Find where the given text appears and provide that cell's center as (X, Y) coordinate. 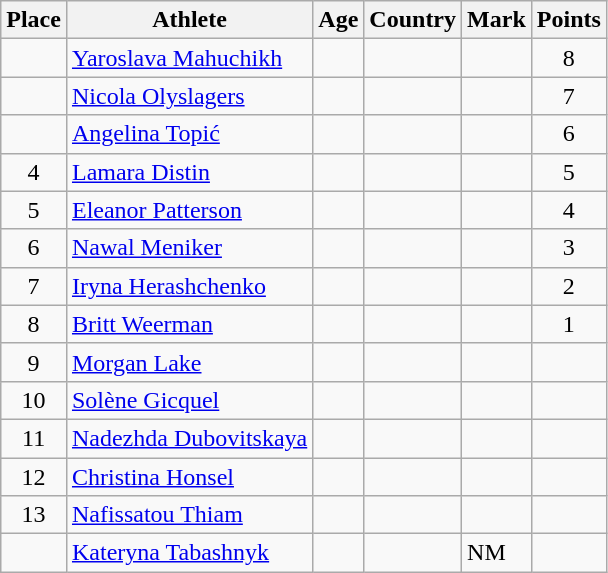
1 (568, 324)
Kateryna Tabashnyk (189, 553)
Age (338, 20)
10 (34, 400)
Points (568, 20)
9 (34, 362)
Nicola Olyslagers (189, 96)
Place (34, 20)
Britt Weerman (189, 324)
Nafissatou Thiam (189, 515)
Nadezhda Dubovitskaya (189, 438)
Athlete (189, 20)
Mark (497, 20)
11 (34, 438)
Angelina Topić (189, 134)
Morgan Lake (189, 362)
2 (568, 286)
Country (413, 20)
Yaroslava Mahuchikh (189, 58)
NM (497, 553)
Iryna Herashchenko (189, 286)
12 (34, 477)
13 (34, 515)
Nawal Meniker (189, 248)
Eleanor Patterson (189, 210)
Solène Gicquel (189, 400)
Christina Honsel (189, 477)
3 (568, 248)
Lamara Distin (189, 172)
